Detect which cell encompasses the target text, then output its (X, Y) center coordinate. 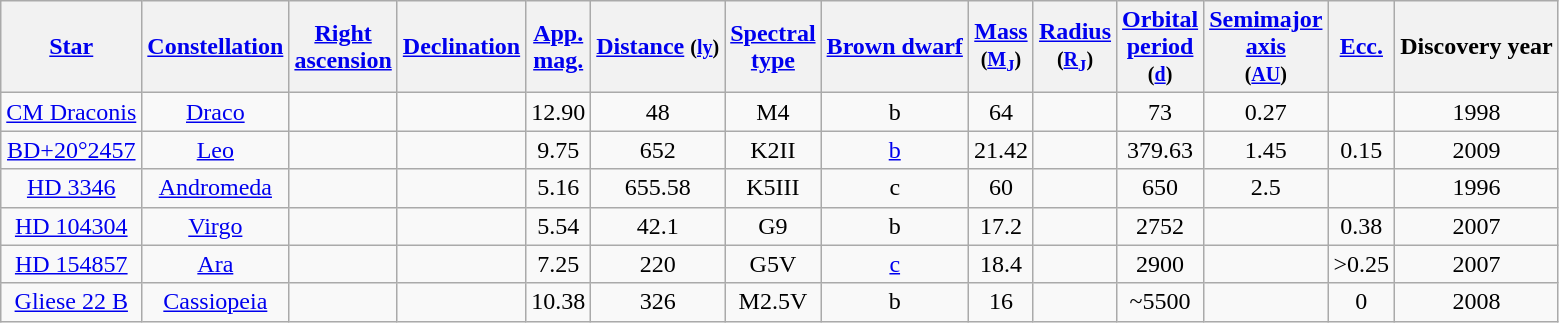
10.38 (558, 302)
2900 (1160, 264)
0.15 (1362, 150)
0.38 (1362, 226)
12.90 (558, 112)
2.5 (1266, 188)
M4 (773, 112)
9.75 (558, 150)
Ecc. (1362, 47)
650 (1160, 188)
326 (658, 302)
Semimajoraxis(AU) (1266, 47)
>0.25 (1362, 264)
G5V (773, 264)
2752 (1160, 226)
HD 3346 (72, 188)
652 (658, 150)
5.54 (558, 226)
Star (72, 47)
17.2 (1000, 226)
0 (1362, 302)
0.27 (1266, 112)
2009 (1477, 150)
Draco (216, 112)
M2.5V (773, 302)
Virgo (216, 226)
1998 (1477, 112)
Rightascension (343, 47)
Cassiopeia (216, 302)
655.58 (658, 188)
7.25 (558, 264)
Brown dwarf (894, 47)
Mass(MJ) (1000, 47)
379.63 (1160, 150)
G9 (773, 226)
Radius(RJ) (1074, 47)
220 (658, 264)
5.16 (558, 188)
Ara (216, 264)
HD 104304 (72, 226)
16 (1000, 302)
18.4 (1000, 264)
21.42 (1000, 150)
~5500 (1160, 302)
Discovery year (1477, 47)
1996 (1477, 188)
CM Draconis (72, 112)
Declination (461, 47)
Constellation (216, 47)
Gliese 22 B (72, 302)
1.45 (1266, 150)
BD+20°2457 (72, 150)
Distance (ly) (658, 47)
HD 154857 (72, 264)
K2II (773, 150)
Andromeda (216, 188)
Leo (216, 150)
73 (1160, 112)
K5III (773, 188)
App.mag. (558, 47)
42.1 (658, 226)
2008 (1477, 302)
Spectraltype (773, 47)
Orbitalperiod(d) (1160, 47)
64 (1000, 112)
60 (1000, 188)
48 (658, 112)
